Return (x, y) of the center of cell containing provided text 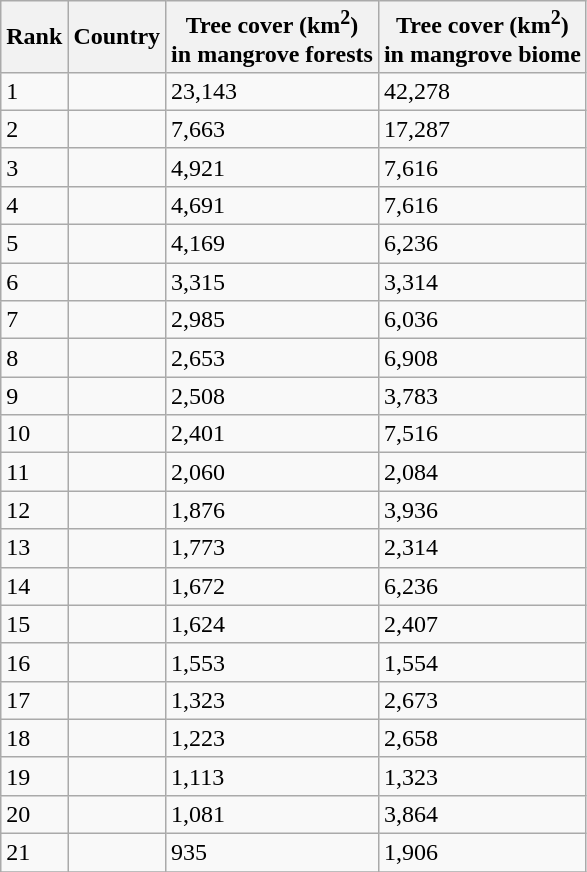
Tree cover (km2)in mangrove biome (482, 37)
1,624 (272, 624)
7,516 (482, 434)
935 (272, 853)
3,864 (482, 814)
1,113 (272, 776)
16 (34, 662)
Tree cover (km2)in mangrove forests (272, 37)
3,936 (482, 510)
1,773 (272, 548)
1,554 (482, 662)
1,906 (482, 853)
3,783 (482, 396)
3,315 (272, 282)
2,673 (482, 700)
Rank (34, 37)
17,287 (482, 129)
9 (34, 396)
Country (117, 37)
11 (34, 472)
3,314 (482, 282)
4,691 (272, 205)
4,921 (272, 167)
2,653 (272, 358)
19 (34, 776)
1,223 (272, 738)
2,985 (272, 320)
15 (34, 624)
3 (34, 167)
2,060 (272, 472)
20 (34, 814)
17 (34, 700)
2,658 (482, 738)
4 (34, 205)
5 (34, 244)
1 (34, 91)
8 (34, 358)
2,084 (482, 472)
18 (34, 738)
4,169 (272, 244)
7,663 (272, 129)
1,553 (272, 662)
6 (34, 282)
7 (34, 320)
14 (34, 586)
2,407 (482, 624)
23,143 (272, 91)
10 (34, 434)
2,508 (272, 396)
2,314 (482, 548)
1,672 (272, 586)
1,876 (272, 510)
42,278 (482, 91)
13 (34, 548)
12 (34, 510)
6,908 (482, 358)
6,036 (482, 320)
2 (34, 129)
1,081 (272, 814)
21 (34, 853)
2,401 (272, 434)
